Determine the [X, Y] coordinate at the center of the cell enclosing the given text.  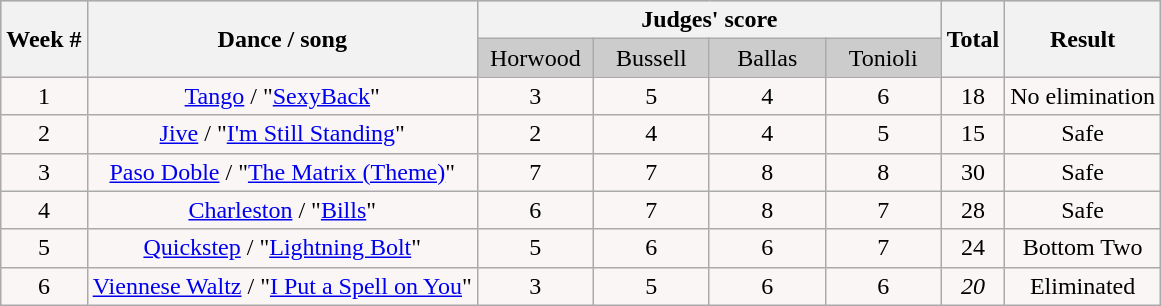
Jive / "I'm Still Standing" [282, 134]
Total [973, 39]
Tonioli [883, 58]
20 [973, 286]
Result [1083, 39]
Bottom Two [1083, 248]
Week # [44, 39]
28 [973, 210]
Judges' score [709, 20]
No elimination [1083, 96]
18 [973, 96]
1 [44, 96]
Quickstep / "Lightning Bolt" [282, 248]
Eliminated [1083, 286]
Charleston / "Bills" [282, 210]
Tango / "SexyBack" [282, 96]
15 [973, 134]
Bussell [651, 58]
Paso Doble / "The Matrix (Theme)" [282, 172]
Horwood [535, 58]
Ballas [767, 58]
30 [973, 172]
Viennese Waltz / "I Put a Spell on You" [282, 286]
Dance / song [282, 39]
24 [973, 248]
